Output the [x, y] coordinate of the center of the cell containing the given text.  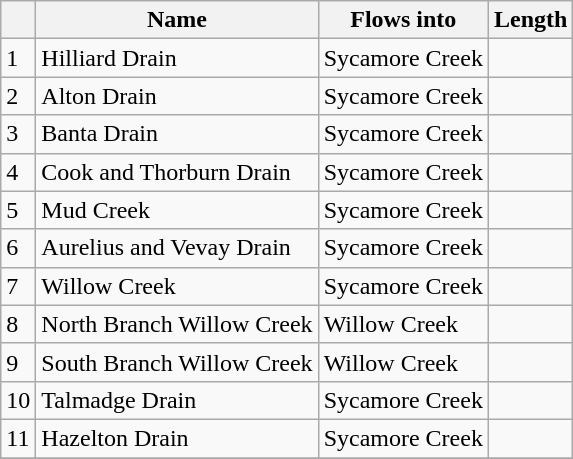
6 [18, 248]
North Branch Willow Creek [177, 324]
11 [18, 438]
Flows into [403, 20]
Name [177, 20]
Hilliard Drain [177, 58]
10 [18, 400]
Hazelton Drain [177, 438]
5 [18, 210]
Talmadge Drain [177, 400]
Banta Drain [177, 134]
9 [18, 362]
Aurelius and Vevay Drain [177, 248]
Mud Creek [177, 210]
Alton Drain [177, 96]
South Branch Willow Creek [177, 362]
3 [18, 134]
1 [18, 58]
Cook and Thorburn Drain [177, 172]
8 [18, 324]
4 [18, 172]
Length [530, 20]
7 [18, 286]
2 [18, 96]
